Extract the [x, y] coordinate from the center of the cell holding the provided text.  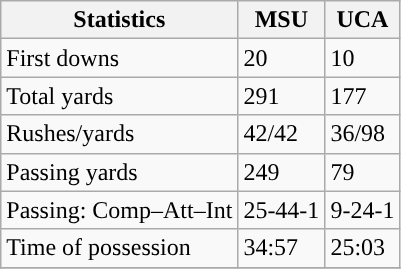
Passing: Comp–Att–Int [120, 210]
177 [362, 96]
42/42 [282, 134]
25:03 [362, 248]
20 [282, 58]
36/98 [362, 134]
Statistics [120, 20]
249 [282, 172]
34:57 [282, 248]
First downs [120, 58]
291 [282, 96]
9-24-1 [362, 210]
25-44-1 [282, 210]
10 [362, 58]
Passing yards [120, 172]
UCA [362, 20]
79 [362, 172]
Total yards [120, 96]
Rushes/yards [120, 134]
MSU [282, 20]
Time of possession [120, 248]
